Capture the cell that displays the provided text and extract its [X, Y] central coordinate. 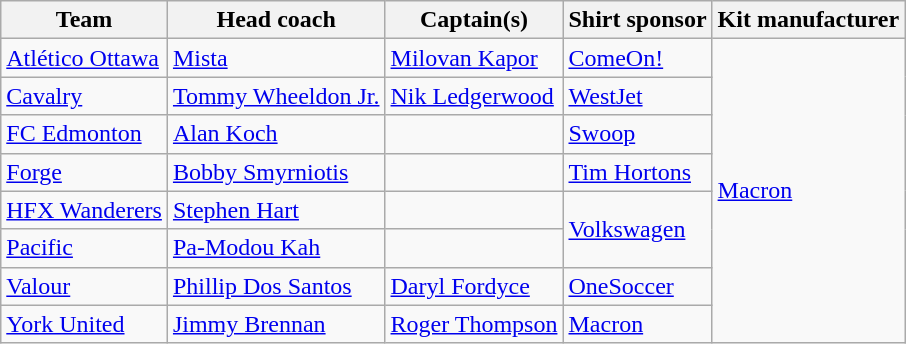
Stephen Hart [276, 210]
Captain(s) [474, 20]
Roger Thompson [474, 324]
Milovan Kapor [474, 58]
Kit manufacturer [808, 20]
HFX Wanderers [84, 210]
Valour [84, 286]
WestJet [638, 96]
Team [84, 20]
Head coach [276, 20]
Bobby Smyrniotis [276, 172]
Jimmy Brennan [276, 324]
FC Edmonton [84, 134]
Tommy Wheeldon Jr. [276, 96]
Tim Hortons [638, 172]
York United [84, 324]
Swoop [638, 134]
Atlético Ottawa [84, 58]
Mista [276, 58]
Alan Koch [276, 134]
Shirt sponsor [638, 20]
ComeOn! [638, 58]
Forge [84, 172]
Phillip Dos Santos [276, 286]
Daryl Fordyce [474, 286]
Pa-Modou Kah [276, 248]
Nik Ledgerwood [474, 96]
Pacific [84, 248]
Volkswagen [638, 229]
OneSoccer [638, 286]
Cavalry [84, 96]
